Pinpoint the cell where the given text exists, returning its (X, Y) midpoint coordinate. 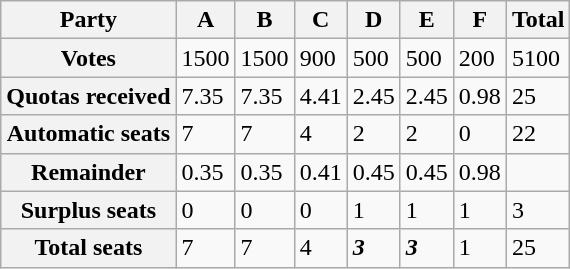
F (480, 20)
C (320, 20)
5100 (538, 58)
Quotas received (88, 96)
0.41 (320, 172)
Automatic seats (88, 134)
22 (538, 134)
A (206, 20)
D (374, 20)
Total seats (88, 248)
B (264, 20)
Total (538, 20)
Votes (88, 58)
E (426, 20)
4.41 (320, 96)
Party (88, 20)
900 (320, 58)
200 (480, 58)
Surplus seats (88, 210)
Remainder (88, 172)
